Output the (x, y) coordinate of the center of the cell containing the given text.  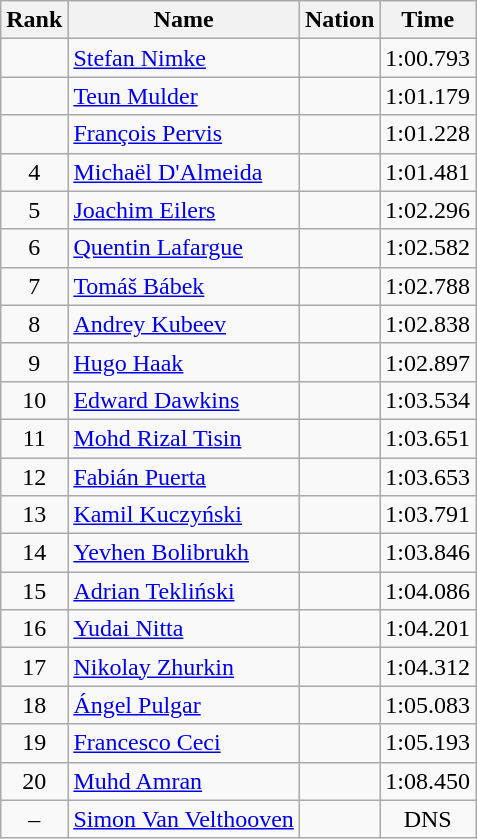
1:02.296 (428, 210)
1:08.450 (428, 781)
17 (34, 667)
Quentin Lafargue (184, 248)
1:02.582 (428, 248)
1:03.846 (428, 553)
14 (34, 553)
1:03.651 (428, 438)
Tomáš Bábek (184, 286)
16 (34, 629)
8 (34, 324)
François Pervis (184, 134)
Nikolay Zhurkin (184, 667)
Rank (34, 20)
12 (34, 477)
19 (34, 743)
1:03.534 (428, 400)
1:03.791 (428, 515)
4 (34, 172)
1:04.201 (428, 629)
1:01.481 (428, 172)
1:04.312 (428, 667)
Stefan Nimke (184, 58)
7 (34, 286)
Yevhen Bolibrukh (184, 553)
10 (34, 400)
1:01.228 (428, 134)
Teun Mulder (184, 96)
Michaël D'Almeida (184, 172)
– (34, 819)
Mohd Rizal Tisin (184, 438)
15 (34, 591)
Kamil Kuczyński (184, 515)
1:01.179 (428, 96)
Muhd Amran (184, 781)
DNS (428, 819)
11 (34, 438)
9 (34, 362)
Name (184, 20)
Fabián Puerta (184, 477)
Adrian Tekliński (184, 591)
Andrey Kubeev (184, 324)
5 (34, 210)
1:02.838 (428, 324)
1:05.083 (428, 705)
Hugo Haak (184, 362)
1:02.897 (428, 362)
Ángel Pulgar (184, 705)
1:02.788 (428, 286)
Edward Dawkins (184, 400)
Yudai Nitta (184, 629)
6 (34, 248)
Time (428, 20)
1:03.653 (428, 477)
1:04.086 (428, 591)
1:05.193 (428, 743)
Joachim Eilers (184, 210)
Simon Van Velthooven (184, 819)
Nation (339, 20)
18 (34, 705)
Francesco Ceci (184, 743)
1:00.793 (428, 58)
20 (34, 781)
13 (34, 515)
